Identify which cell holds the provided text, then report its [x, y] central coordinate. 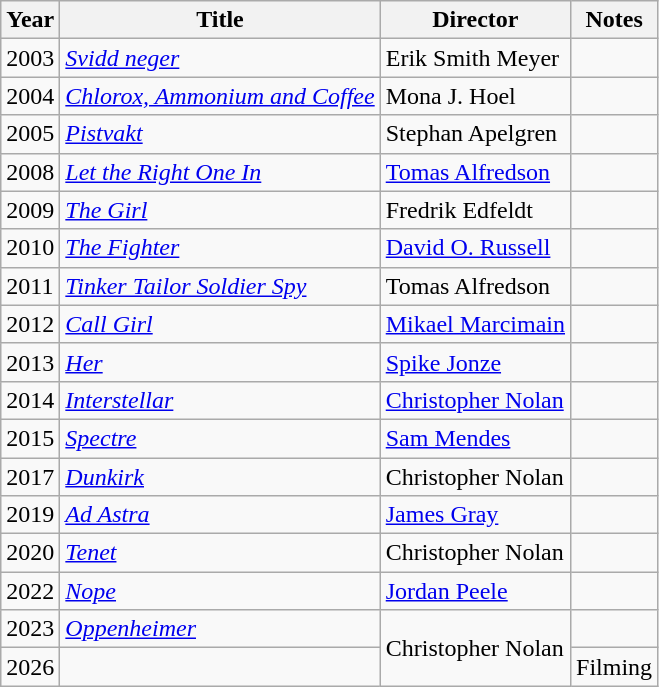
Tenet [220, 553]
Svidd neger [220, 58]
Dunkirk [220, 477]
Spike Jonze [475, 362]
Fredrik Edfeldt [475, 210]
2019 [30, 515]
2014 [30, 400]
Her [220, 362]
2010 [30, 248]
2009 [30, 210]
2026 [30, 667]
2004 [30, 96]
Director [475, 20]
Oppenheimer [220, 629]
Sam Mendes [475, 438]
Filming [614, 667]
Spectre [220, 438]
Erik Smith Meyer [475, 58]
Pistvakt [220, 134]
2013 [30, 362]
Chlorox, Ammonium and Coffee [220, 96]
The Fighter [220, 248]
2003 [30, 58]
Call Girl [220, 324]
2005 [30, 134]
2022 [30, 591]
2008 [30, 172]
Interstellar [220, 400]
Mikael Marcimain [475, 324]
2023 [30, 629]
Stephan Apelgren [475, 134]
2020 [30, 553]
Year [30, 20]
Title [220, 20]
2012 [30, 324]
James Gray [475, 515]
2015 [30, 438]
Let the Right One In [220, 172]
Nope [220, 591]
Ad Astra [220, 515]
Notes [614, 20]
David O. Russell [475, 248]
Jordan Peele [475, 591]
2011 [30, 286]
2017 [30, 477]
Tinker Tailor Soldier Spy [220, 286]
Mona J. Hoel [475, 96]
The Girl [220, 210]
